Detect which cell encompasses the target text, then output its [X, Y] center coordinate. 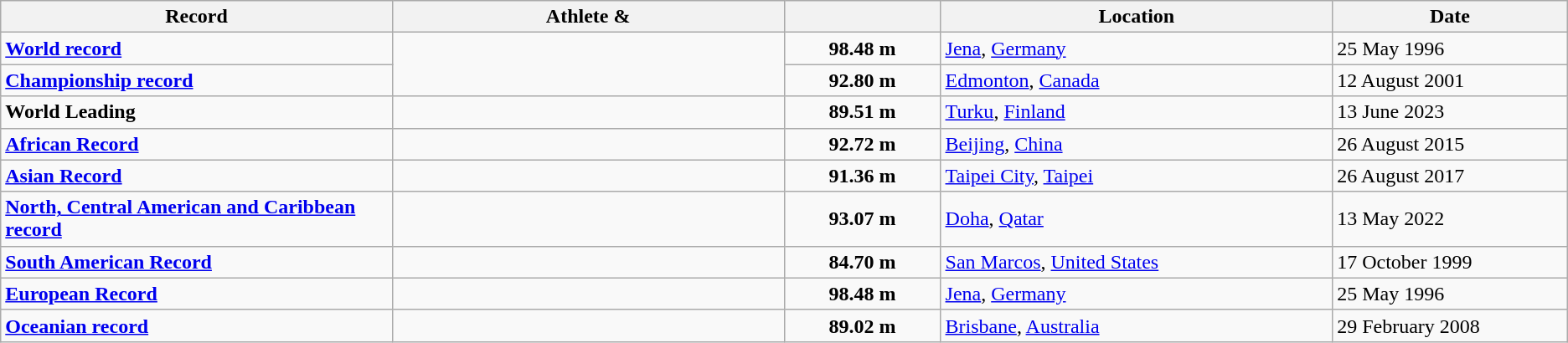
Championship record [197, 80]
World record [197, 49]
Taipei City, Taipei [1137, 176]
91.36 m [863, 176]
Brisbane, Australia [1137, 325]
Doha, Qatar [1137, 219]
12 August 2001 [1451, 80]
89.02 m [863, 325]
World Leading [197, 112]
Asian Record [197, 176]
Record [197, 17]
26 August 2015 [1451, 144]
92.80 m [863, 80]
89.51 m [863, 112]
South American Record [197, 262]
29 February 2008 [1451, 325]
Athlete & [588, 17]
92.72 m [863, 144]
93.07 m [863, 219]
African Record [197, 144]
84.70 m [863, 262]
17 October 1999 [1451, 262]
Location [1137, 17]
Beijing, China [1137, 144]
26 August 2017 [1451, 176]
13 May 2022 [1451, 219]
San Marcos, United States [1137, 262]
North, Central American and Caribbean record [197, 219]
Date [1451, 17]
European Record [197, 294]
13 June 2023 [1451, 112]
Edmonton, Canada [1137, 80]
Turku, Finland [1137, 112]
Oceanian record [197, 325]
